Find where the given text appears and provide that cell's center as (x, y) coordinate. 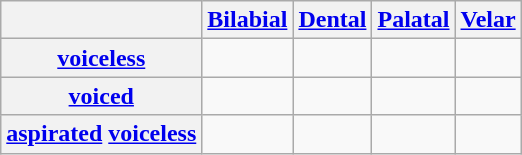
Dental (332, 20)
Bilabial (248, 20)
Velar (488, 20)
Palatal (414, 20)
aspirated voiceless (102, 134)
voiced (102, 96)
voiceless (102, 58)
